Extract the [X, Y] coordinate from the center of the cell holding the provided text.  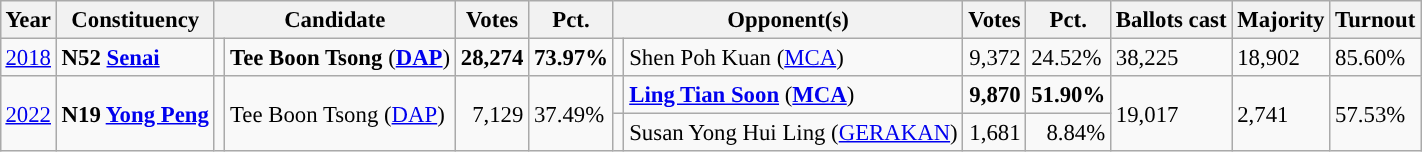
9,870 [994, 95]
38,225 [1172, 57]
7,129 [492, 114]
28,274 [492, 57]
2018 [28, 57]
Opponent(s) [788, 20]
1,681 [994, 133]
Susan Yong Hui Ling (GERAKAN) [794, 133]
2022 [28, 114]
8.84% [1068, 133]
73.97% [572, 57]
18,902 [1281, 57]
51.90% [1068, 95]
N19 Yong Peng [135, 114]
Ling Tian Soon (MCA) [794, 95]
57.53% [1376, 114]
Shen Poh Kuan (MCA) [794, 57]
37.49% [572, 114]
Year [28, 20]
Constituency [135, 20]
Candidate [334, 20]
24.52% [1068, 57]
19,017 [1172, 114]
N52 Senai [135, 57]
Majority [1281, 20]
2,741 [1281, 114]
Ballots cast [1172, 20]
Turnout [1376, 20]
85.60% [1376, 57]
9,372 [994, 57]
